For the text-containing cell, return its midpoint in [X, Y] coordinate format. 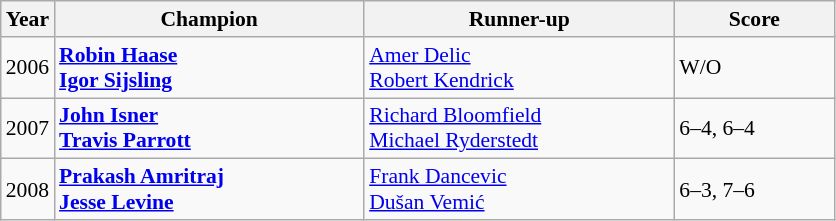
Richard Bloomfield Michael Ryderstedt [519, 128]
Robin Haase Igor Sijsling [209, 68]
2007 [28, 128]
6–4, 6–4 [754, 128]
Score [754, 19]
W/O [754, 68]
Champion [209, 19]
Runner-up [519, 19]
Prakash Amritraj Jesse Levine [209, 190]
Amer Delic Robert Kendrick [519, 68]
Year [28, 19]
6–3, 7–6 [754, 190]
John Isner Travis Parrott [209, 128]
2008 [28, 190]
Frank Dancevic Dušan Vemić [519, 190]
2006 [28, 68]
